Extract the (X, Y) coordinate from the center of the cell holding the provided text.  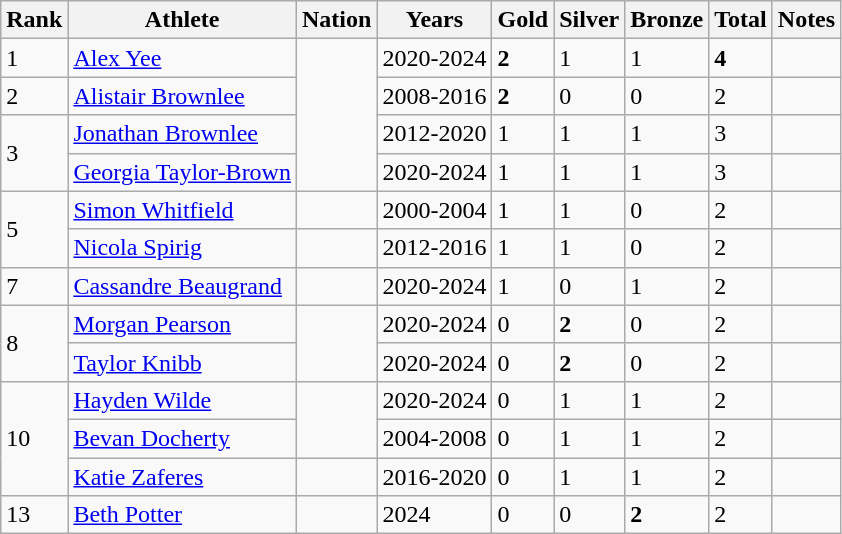
4 (741, 58)
2008-2016 (434, 96)
Katie Zaferes (182, 477)
2012-2020 (434, 134)
2012-2016 (434, 248)
10 (34, 438)
Notes (806, 20)
Alex Yee (182, 58)
Gold (523, 20)
8 (34, 343)
Silver (590, 20)
Georgia Taylor-Brown (182, 172)
Alistair Brownlee (182, 96)
7 (34, 286)
Total (741, 20)
Athlete (182, 20)
2004-2008 (434, 438)
Years (434, 20)
2024 (434, 515)
Jonathan Brownlee (182, 134)
2016-2020 (434, 477)
Beth Potter (182, 515)
13 (34, 515)
Hayden Wilde (182, 400)
Nation (336, 20)
Simon Whitfield (182, 210)
Cassandre Beaugrand (182, 286)
Morgan Pearson (182, 324)
Bevan Docherty (182, 438)
2000-2004 (434, 210)
5 (34, 229)
Bronze (667, 20)
Rank (34, 20)
Taylor Knibb (182, 362)
Nicola Spirig (182, 248)
